Return (X, Y) of the center of cell containing provided text 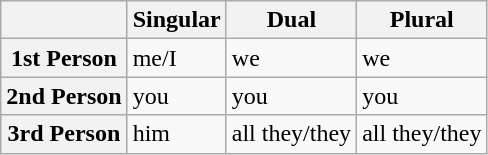
Dual (291, 20)
me/I (176, 58)
1st Person (64, 58)
3rd Person (64, 134)
Singular (176, 20)
him (176, 134)
2nd Person (64, 96)
Plural (422, 20)
